Identify which cell holds the provided text, then report its (x, y) central coordinate. 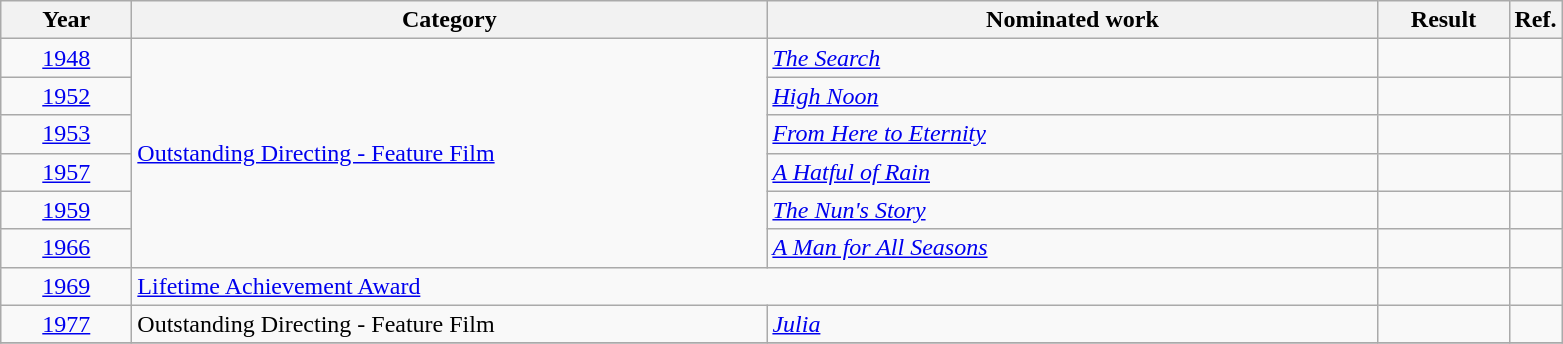
Julia (1072, 324)
Result (1444, 20)
The Nun's Story (1072, 210)
A Man for All Seasons (1072, 248)
1977 (66, 324)
1952 (66, 96)
From Here to Eternity (1072, 134)
High Noon (1072, 96)
1969 (66, 286)
1959 (66, 210)
The Search (1072, 58)
1957 (66, 172)
Category (450, 20)
1966 (66, 248)
Lifetime Achievement Award (755, 286)
1953 (66, 134)
A Hatful of Rain (1072, 172)
Ref. (1536, 20)
1948 (66, 58)
Nominated work (1072, 20)
Year (66, 20)
